Capture the cell that displays the provided text and extract its (x, y) central coordinate. 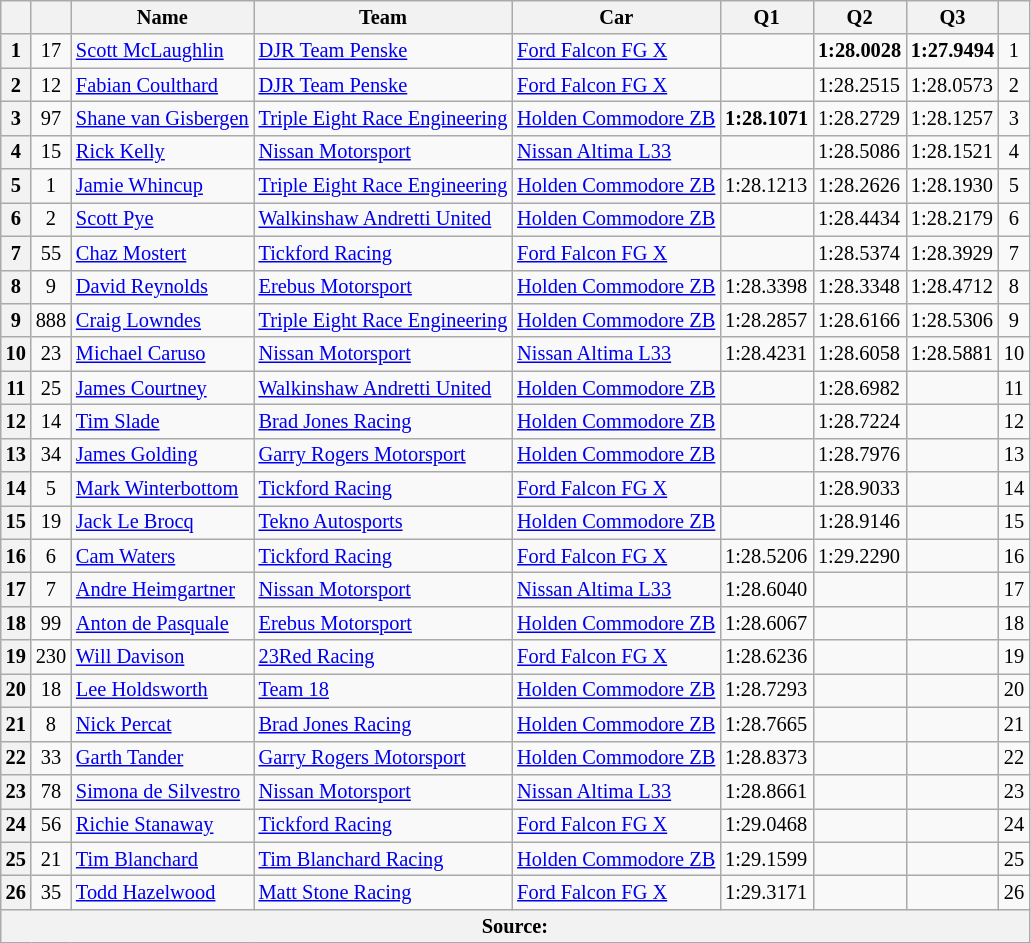
1:28.2179 (952, 219)
David Reynolds (162, 287)
1:28.7665 (766, 724)
78 (51, 791)
James Golding (162, 455)
Todd Hazelwood (162, 892)
1:28.2626 (860, 186)
James Courtney (162, 388)
Craig Lowndes (162, 320)
Q2 (860, 17)
1:28.9146 (860, 522)
1:28.1521 (952, 152)
Andre Heimgartner (162, 589)
1:28.5206 (766, 556)
Cam Waters (162, 556)
1:28.6067 (766, 623)
1:28.8373 (766, 758)
1:28.4434 (860, 219)
Tekno Autosports (384, 522)
Shane van Gisbergen (162, 118)
99 (51, 623)
1:28.8661 (766, 791)
1:28.6982 (860, 388)
1:28.6236 (766, 657)
1:28.1213 (766, 186)
Nick Percat (162, 724)
Team 18 (384, 690)
33 (51, 758)
97 (51, 118)
35 (51, 892)
1:28.6040 (766, 589)
Jack Le Brocq (162, 522)
1:28.3348 (860, 287)
1:28.7293 (766, 690)
1:28.0573 (952, 85)
1:28.9033 (860, 489)
Car (616, 17)
Matt Stone Racing (384, 892)
Chaz Mostert (162, 253)
230 (51, 657)
Name (162, 17)
Simona de Silvestro (162, 791)
1:28.1257 (952, 118)
Anton de Pasquale (162, 623)
1:28.4712 (952, 287)
1:29.3171 (766, 892)
34 (51, 455)
Scott McLaughlin (162, 51)
1:28.0028 (860, 51)
1:27.9494 (952, 51)
Q3 (952, 17)
1:28.2515 (860, 85)
Fabian Coulthard (162, 85)
1:28.5306 (952, 320)
Source: (515, 926)
Tim Slade (162, 421)
Rick Kelly (162, 152)
1:28.7224 (860, 421)
23Red Racing (384, 657)
1:28.2729 (860, 118)
Richie Stanaway (162, 825)
56 (51, 825)
Q1 (766, 17)
1:28.6166 (860, 320)
Garth Tander (162, 758)
1:29.2290 (860, 556)
Will Davison (162, 657)
1:28.3398 (766, 287)
Tim Blanchard Racing (384, 859)
Lee Holdsworth (162, 690)
1:28.2857 (766, 320)
Scott Pye (162, 219)
Team (384, 17)
Mark Winterbottom (162, 489)
1:28.1071 (766, 118)
1:28.6058 (860, 354)
Tim Blanchard (162, 859)
1:28.5881 (952, 354)
1:28.4231 (766, 354)
Jamie Whincup (162, 186)
55 (51, 253)
1:29.0468 (766, 825)
1:28.5374 (860, 253)
1:28.1930 (952, 186)
888 (51, 320)
Michael Caruso (162, 354)
1:28.5086 (860, 152)
1:28.7976 (860, 455)
1:29.1599 (766, 859)
1:28.3929 (952, 253)
